Return [X, Y] of the center of cell containing provided text 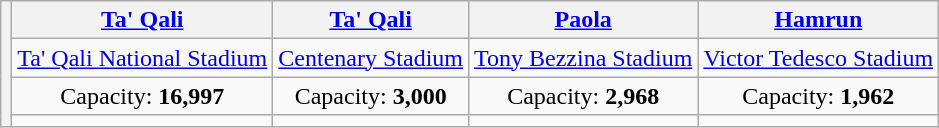
Hamrun [818, 20]
Ta' Qali National Stadium [142, 58]
Capacity: 2,968 [584, 96]
Capacity: 16,997 [142, 96]
Victor Tedesco Stadium [818, 58]
Capacity: 1,962 [818, 96]
Tony Bezzina Stadium [584, 58]
Capacity: 3,000 [371, 96]
Paola [584, 20]
Centenary Stadium [371, 58]
